Pinpoint the cell where the given text exists, returning its (x, y) midpoint coordinate. 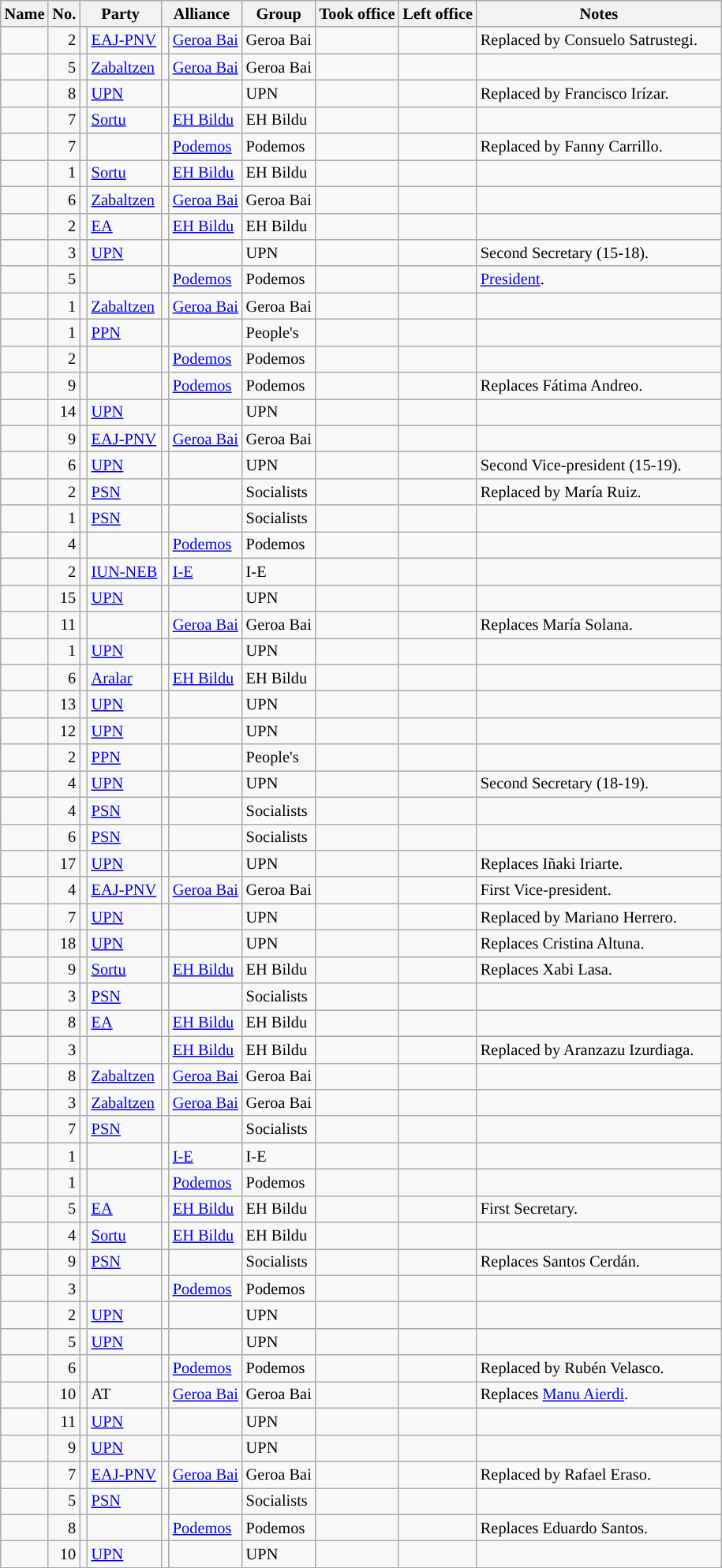
Replaced by María Ruiz. (599, 492)
Replaces Xabi Lasa. (599, 970)
Second Vice-president (15-19). (599, 465)
15 (64, 598)
Replaces Cristina Altuna. (599, 943)
Aralar (125, 678)
12 (64, 731)
Left office (437, 13)
IUN-NEB (125, 571)
No. (64, 13)
First Secretary. (599, 1209)
Party (120, 13)
Replaces Fátima Andreo. (599, 386)
Replaced by Consuelo Satrustegi. (599, 40)
Replaced by Mariano Herrero. (599, 917)
President. (599, 279)
Replaced by Rubén Velasco. (599, 1368)
Replaces Santos Cerdán. (599, 1262)
18 (64, 943)
17 (64, 863)
Notes (599, 13)
Replaced by Rafael Eraso. (599, 1474)
Second Secretary (18-19). (599, 784)
Replaces Eduardo Santos. (599, 1528)
Alliance (202, 13)
Replaces Manu Aierdi. (599, 1394)
Replaced by Fanny Carrillo. (599, 147)
Replaces María Solana. (599, 624)
14 (64, 412)
Replaced by Aranzazu Izurdiaga. (599, 1050)
AT (125, 1394)
Replaced by Francisco Irízar. (599, 93)
Second Secretary (15-18). (599, 253)
Took office (357, 13)
Group (279, 13)
Replaces Iñaki Iriarte. (599, 863)
Name (25, 13)
13 (64, 704)
First Vice-president. (599, 890)
